Capture the cell that displays the provided text and extract its (X, Y) central coordinate. 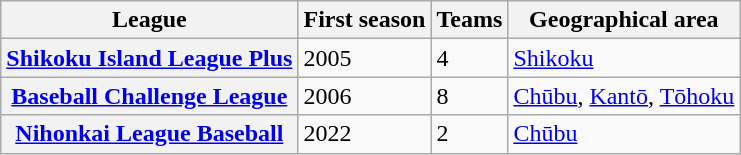
League (150, 20)
Baseball Challenge League (150, 96)
Nihonkai League Baseball (150, 134)
2005 (364, 58)
Chūbu, Kantō, Tōhoku (624, 96)
2 (470, 134)
Shikoku (624, 58)
First season (364, 20)
2006 (364, 96)
2022 (364, 134)
Geographical area (624, 20)
Chūbu (624, 134)
8 (470, 96)
Shikoku Island League Plus (150, 58)
Teams (470, 20)
4 (470, 58)
